Extract the [x, y] coordinate from the center of the cell holding the provided text.  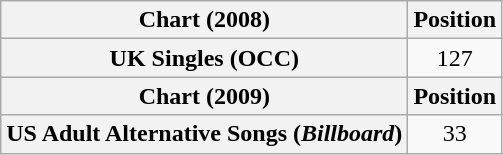
UK Singles (OCC) [204, 58]
33 [455, 134]
US Adult Alternative Songs (Billboard) [204, 134]
Chart (2009) [204, 96]
Chart (2008) [204, 20]
127 [455, 58]
